Search for the cell housing the specified text and yield its (X, Y) center coordinate. 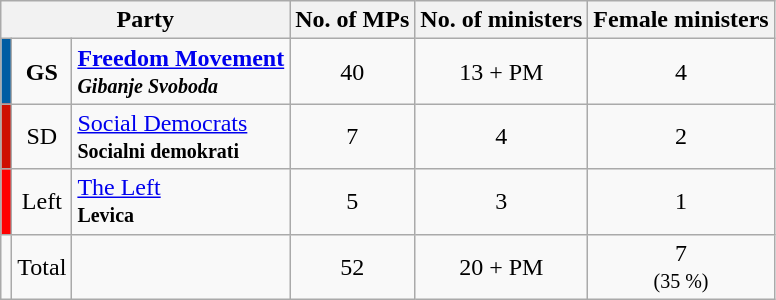
Left (42, 202)
No. of MPs (352, 20)
The LeftLevica (181, 202)
40 (352, 72)
52 (352, 266)
GS (42, 72)
Freedom MovementGibanje Svoboda (181, 72)
3 (502, 202)
Social DemocratsSocialni demokrati (181, 136)
7(35 %) (681, 266)
20 + PM (502, 266)
5 (352, 202)
13 + PM (502, 72)
1 (681, 202)
Party (146, 20)
7 (352, 136)
Female ministers (681, 20)
SD (42, 136)
Total (42, 266)
2 (681, 136)
No. of ministers (502, 20)
